Detect which cell encompasses the target text, then output its [x, y] center coordinate. 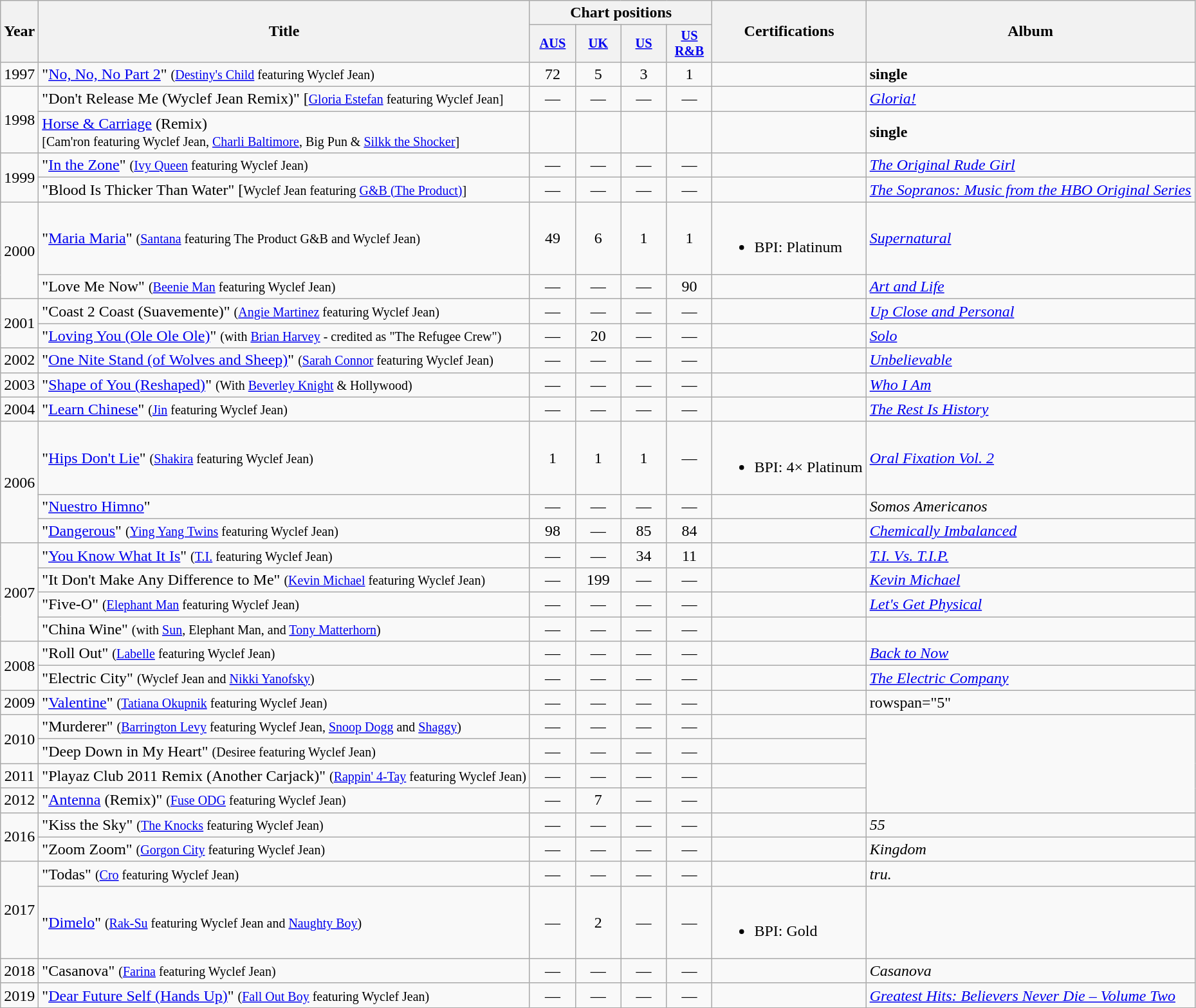
Let's Get Physical [1031, 605]
Somos Americanos [1031, 506]
Unbelievable [1031, 360]
Certifications [789, 32]
"In the Zone" (Ivy Queen featuring Wyclef Jean) [284, 165]
"Dangerous" (Ying Yang Twins featuring Wyclef Jean) [284, 531]
Title [284, 32]
Back to Now [1031, 654]
1999 [19, 178]
"Murderer" (Barrington Levy featuring Wyclef Jean, Snoop Dogg and Shaggy) [284, 727]
Up Close and Personal [1031, 311]
34 [643, 555]
"Nuestro Himno" [284, 506]
2002 [19, 360]
Year [19, 32]
The Sopranos: Music from the HBO Original Series [1031, 190]
5 [598, 74]
2010 [19, 739]
"Blood Is Thicker Than Water" [Wyclef Jean featuring G&B (The Product)] [284, 190]
"Maria Maria" (Santana featuring The Product G&B and Wyclef Jean) [284, 238]
55 [1031, 825]
Oral Fixation Vol. 2 [1031, 458]
199 [598, 580]
98 [552, 531]
"Kiss the Sky" (The Knocks featuring Wyclef Jean) [284, 825]
"Don't Release Me (Wyclef Jean Remix)" [Gloria Estefan featuring Wyclef Jean] [284, 99]
"No, No, No Part 2" (Destiny's Child featuring Wyclef Jean) [284, 74]
rowspan="5" [1031, 702]
"China Wine" (with Sun, Elephant Man, and Tony Matterhorn) [284, 629]
"Deep Down in My Heart" (Desiree featuring Wyclef Jean) [284, 751]
6 [598, 238]
"Electric City" (Wyclef Jean and Nikki Yanofsky) [284, 678]
"Antenna (Remix)" (Fuse ODG featuring Wyclef Jean) [284, 800]
"Hips Don't Lie" (Shakira featuring Wyclef Jean) [284, 458]
2017 [19, 910]
1998 [19, 120]
20 [598, 336]
"You Know What It Is" (T.I. featuring Wyclef Jean) [284, 555]
"It Don't Make Any Difference to Me" (Kevin Michael featuring Wyclef Jean) [284, 580]
Solo [1031, 336]
2006 [19, 482]
2003 [19, 385]
"Todas" (Cro featuring Wyclef Jean) [284, 874]
"Loving You (Ole Ole Ole)" (with Brian Harvey - credited as "The Refugee Crew") [284, 336]
"Learn Chinese" (Jin featuring Wyclef Jean) [284, 409]
Greatest Hits: Believers Never Die – Volume Two [1031, 995]
The Electric Company [1031, 678]
2008 [19, 666]
T.I. Vs. T.I.P. [1031, 555]
49 [552, 238]
Supernatural [1031, 238]
Who I Am [1031, 385]
Gloria! [1031, 99]
2018 [19, 971]
"Dear Future Self (Hands Up)" (Fall Out Boy featuring Wyclef Jean) [284, 995]
2011 [19, 776]
2001 [19, 324]
Horse & Carriage (Remix)[Cam'ron featuring Wyclef Jean, Charli Baltimore, Big Pun & Silkk the Shocker] [284, 133]
2019 [19, 995]
2 [598, 922]
"Love Me Now" (Beenie Man featuring Wyclef Jean) [284, 287]
"Dimelo" (Rak-Su featuring Wyclef Jean and Naughty Boy) [284, 922]
2007 [19, 592]
Kevin Michael [1031, 580]
Chemically Imbalanced [1031, 531]
"One Nite Stand (of Wolves and Sheep)" (Sarah Connor featuring Wyclef Jean) [284, 360]
BPI: Gold [789, 922]
85 [643, 531]
2000 [19, 251]
"Zoom Zoom" (Gorgon City featuring Wyclef Jean) [284, 849]
7 [598, 800]
3 [643, 74]
Album [1031, 32]
US [643, 44]
tru. [1031, 874]
"Coast 2 Coast (Suavemente)" (Angie Martinez featuring Wyclef Jean) [284, 311]
US R&B [690, 44]
72 [552, 74]
Casanova [1031, 971]
84 [690, 531]
Chart positions [620, 13]
"Roll Out" (Labelle featuring Wyclef Jean) [284, 654]
The Original Rude Girl [1031, 165]
11 [690, 555]
"Casanova" (Farina featuring Wyclef Jean) [284, 971]
AUS [552, 44]
2016 [19, 837]
UK [598, 44]
The Rest Is History [1031, 409]
"Valentine" (Tatiana Okupnik featuring Wyclef Jean) [284, 702]
Kingdom [1031, 849]
1997 [19, 74]
"Playaz Club 2011 Remix (Another Carjack)" (Rappin' 4-Tay featuring Wyclef Jean) [284, 776]
2012 [19, 800]
"Five-O" (Elephant Man featuring Wyclef Jean) [284, 605]
90 [690, 287]
BPI: 4× Platinum [789, 458]
"Shape of You (Reshaped)" (With Beverley Knight & Hollywood) [284, 385]
2009 [19, 702]
BPI: Platinum [789, 238]
Art and Life [1031, 287]
2004 [19, 409]
